Pinpoint the cell where the given text exists, returning its (X, Y) midpoint coordinate. 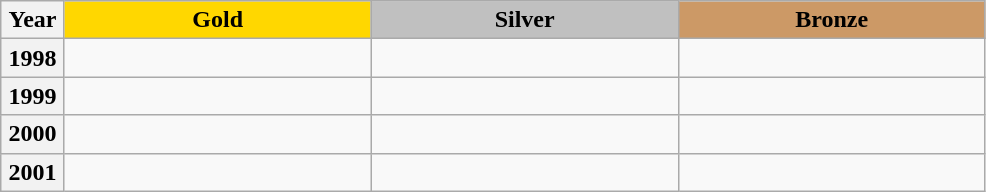
2001 (32, 172)
Silver (524, 20)
Bronze (832, 20)
Gold (218, 20)
1999 (32, 96)
1998 (32, 58)
Year (32, 20)
2000 (32, 134)
